From the cell containing the given text, extract its center point as (x, y) coordinate. 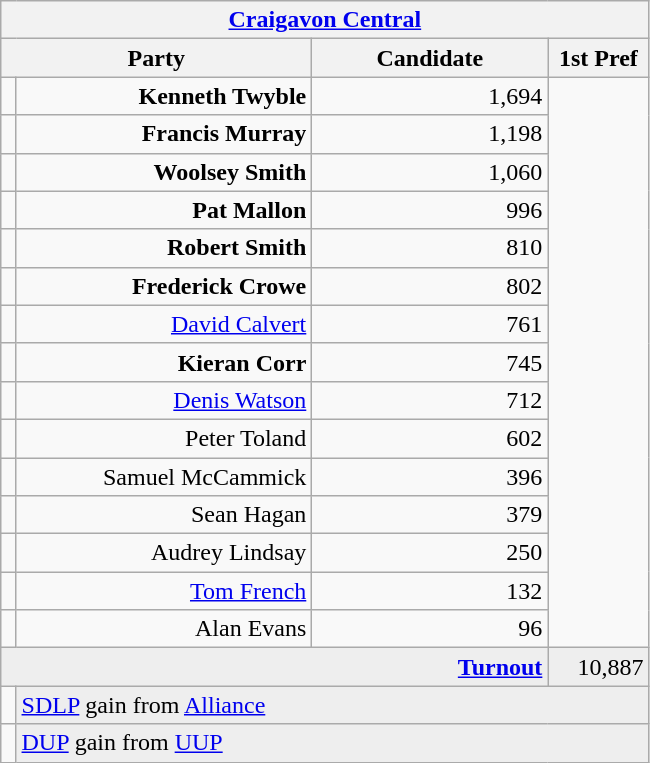
Party (156, 58)
Turnout (274, 667)
Alan Evans (164, 629)
810 (430, 248)
712 (430, 400)
Denis Watson (164, 400)
1,198 (430, 134)
96 (430, 629)
DUP gain from UUP (332, 743)
Robert Smith (164, 248)
Tom French (164, 591)
Sean Hagan (164, 515)
132 (430, 591)
1st Pref (598, 58)
10,887 (598, 667)
SDLP gain from Alliance (332, 705)
Samuel McCammick (164, 477)
250 (430, 553)
1,694 (430, 96)
761 (430, 324)
602 (430, 438)
Kenneth Twyble (164, 96)
Pat Mallon (164, 210)
Audrey Lindsay (164, 553)
Woolsey Smith (164, 172)
396 (430, 477)
Kieran Corr (164, 362)
996 (430, 210)
802 (430, 286)
1,060 (430, 172)
379 (430, 515)
Candidate (430, 58)
745 (430, 362)
David Calvert (164, 324)
Frederick Crowe (164, 286)
Francis Murray (164, 134)
Peter Toland (164, 438)
Craigavon Central (325, 20)
